Locate the cell with the specified text and output its (X, Y) center coordinate. 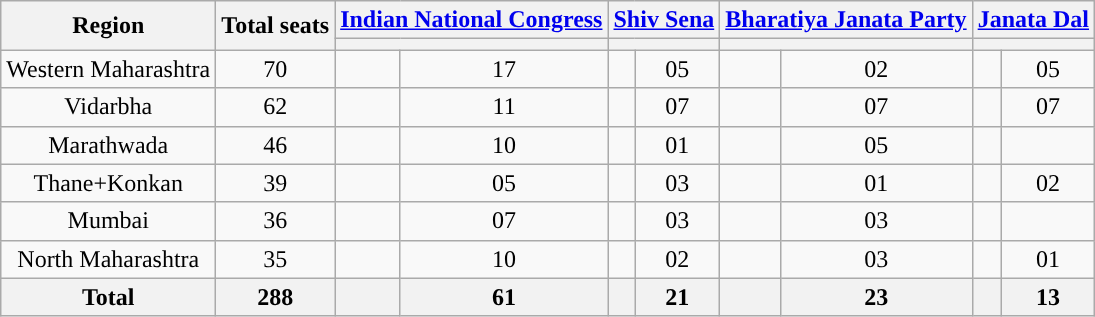
11 (504, 107)
13 (1048, 297)
Bharatiya Janata Party (846, 20)
36 (276, 221)
70 (276, 69)
17 (504, 69)
Vidarbha (108, 107)
Mumbai (108, 221)
Total (108, 297)
39 (276, 183)
Janata Dal (1033, 20)
62 (276, 107)
21 (678, 297)
288 (276, 297)
Indian National Congress (472, 20)
61 (504, 297)
Total seats (276, 26)
North Maharashtra (108, 259)
Shiv Sena (664, 20)
35 (276, 259)
Thane+Konkan (108, 183)
Western Maharashtra (108, 69)
Marathwada (108, 145)
23 (876, 297)
Region (108, 26)
46 (276, 145)
